From the cell containing the given text, extract its center point as (x, y) coordinate. 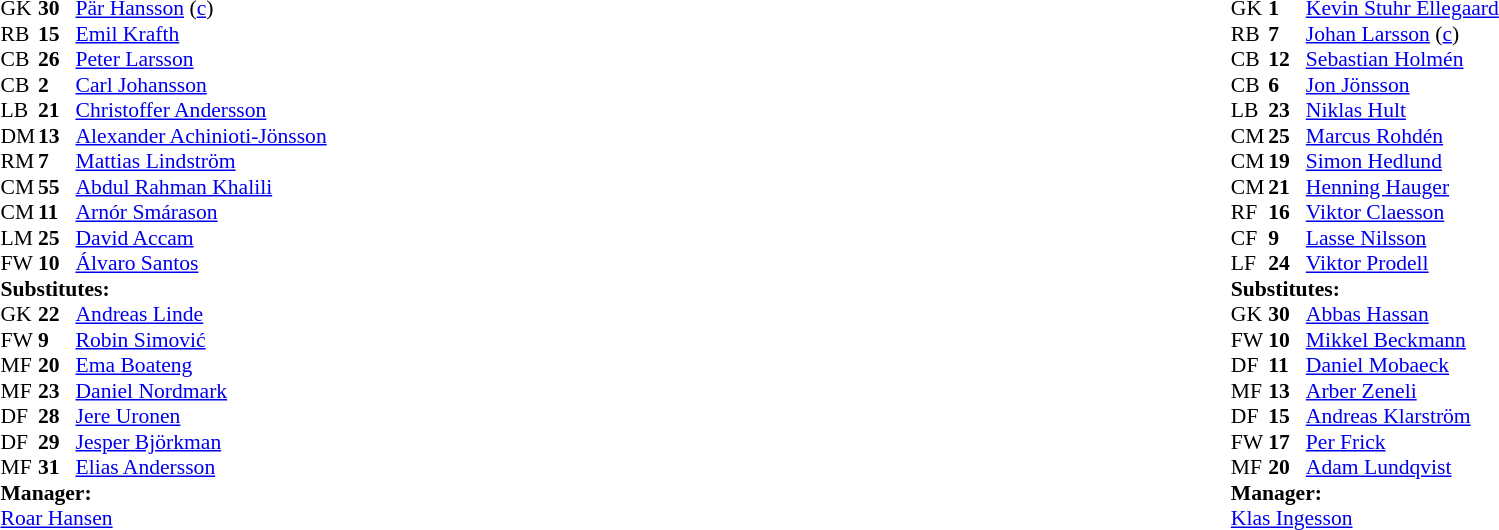
31 (57, 467)
Niklas Hult (1402, 111)
26 (57, 59)
Viktor Prodell (1402, 263)
Emil Krafth (202, 34)
Mikkel Beckmann (1402, 340)
Alexander Achinioti-Jönsson (202, 136)
Daniel Mobaeck (1402, 365)
30 (1287, 315)
28 (57, 417)
Lasse Nilsson (1402, 238)
Christoffer Andersson (202, 111)
Andreas Linde (202, 315)
19 (1287, 161)
Arnór Smárason (202, 213)
Ema Boateng (202, 365)
Andreas Klarström (1402, 417)
Mattias Lindström (202, 161)
DM (19, 136)
Jere Uronen (202, 417)
Peter Larsson (202, 59)
Jon Jönsson (1402, 85)
Johan Larsson (c) (1402, 34)
Henning Hauger (1402, 187)
RF (1250, 213)
RM (19, 161)
Per Frick (1402, 442)
Abdul Rahman Khalili (202, 187)
David Accam (202, 238)
Abbas Hassan (1402, 315)
Viktor Claesson (1402, 213)
Álvaro Santos (202, 263)
Elias Andersson (202, 467)
29 (57, 442)
12 (1287, 59)
Sebastian Holmén (1402, 59)
Daniel Nordmark (202, 391)
24 (1287, 263)
Robin Simović (202, 340)
Marcus Rohdén (1402, 136)
Arber Zeneli (1402, 391)
Jesper Björkman (202, 442)
16 (1287, 213)
22 (57, 315)
LM (19, 238)
Carl Johansson (202, 85)
LF (1250, 263)
2 (57, 85)
Adam Lundqvist (1402, 467)
17 (1287, 442)
55 (57, 187)
6 (1287, 85)
CF (1250, 238)
Simon Hedlund (1402, 161)
